Output the (x, y) coordinate of the center of the cell containing the given text.  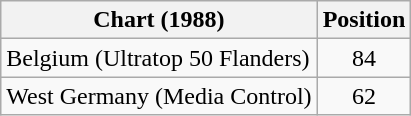
Belgium (Ultratop 50 Flanders) (159, 58)
84 (364, 58)
West Germany (Media Control) (159, 96)
62 (364, 96)
Position (364, 20)
Chart (1988) (159, 20)
